Find where the given text appears and provide that cell's center as (x, y) coordinate. 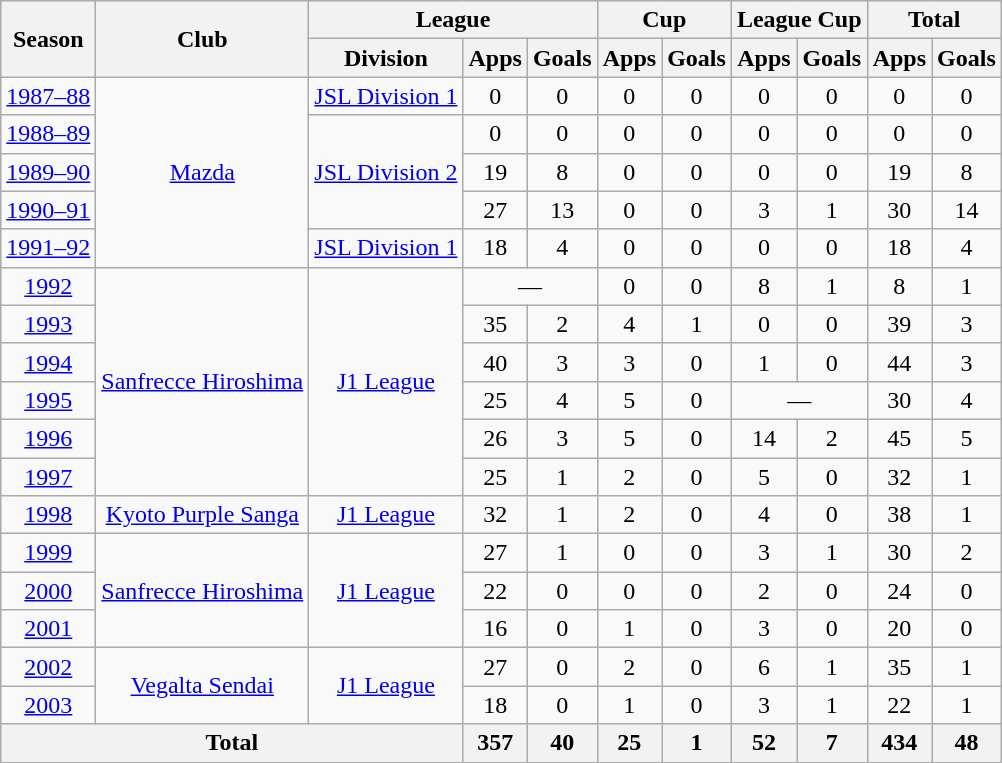
League Cup (799, 20)
1990–91 (48, 210)
1989–90 (48, 172)
48 (967, 743)
1992 (48, 286)
7 (832, 743)
357 (495, 743)
1997 (48, 477)
1988–89 (48, 134)
JSL Division 2 (386, 172)
2002 (48, 667)
Cup (664, 20)
2000 (48, 591)
2003 (48, 705)
Mazda (202, 172)
6 (764, 667)
1987–88 (48, 96)
1991–92 (48, 248)
Division (386, 58)
1994 (48, 362)
Season (48, 39)
1996 (48, 438)
16 (495, 629)
52 (764, 743)
1999 (48, 553)
2001 (48, 629)
1995 (48, 400)
38 (899, 515)
434 (899, 743)
1998 (48, 515)
39 (899, 324)
Club (202, 39)
13 (562, 210)
Kyoto Purple Sanga (202, 515)
Vegalta Sendai (202, 686)
24 (899, 591)
1993 (48, 324)
League (453, 20)
20 (899, 629)
44 (899, 362)
45 (899, 438)
26 (495, 438)
